Return the [X, Y] coordinate for the center point of the cell that contains the specified text.  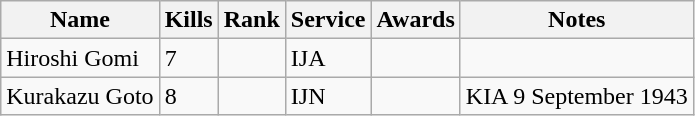
Notes [576, 20]
7 [188, 58]
Kills [188, 20]
IJA [328, 58]
Hiroshi Gomi [80, 58]
KIA 9 September 1943 [576, 96]
Name [80, 20]
Kurakazu Goto [80, 96]
Awards [416, 20]
8 [188, 96]
IJN [328, 96]
Service [328, 20]
Rank [252, 20]
